Return the [X, Y] coordinate for the center point of the cell that contains the specified text.  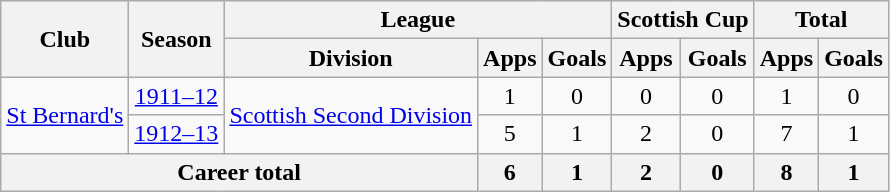
Season [176, 39]
Division [351, 58]
8 [786, 172]
League [418, 20]
1912–13 [176, 134]
5 [510, 134]
Career total [240, 172]
6 [510, 172]
7 [786, 134]
Club [65, 39]
1911–12 [176, 96]
Scottish Cup [683, 20]
Total [821, 20]
Scottish Second Division [351, 115]
St Bernard's [65, 115]
